Provide the [X, Y] coordinate of the cell's center where the given text is located.  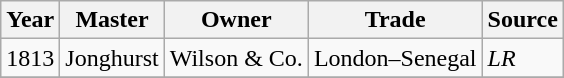
LR [522, 58]
Year [30, 20]
Master [112, 20]
Source [522, 20]
Jonghurst [112, 58]
Owner [236, 20]
Trade [395, 20]
Wilson & Co. [236, 58]
1813 [30, 58]
London–Senegal [395, 58]
